Provide the (X, Y) coordinate of the cell's center where the given text is located.  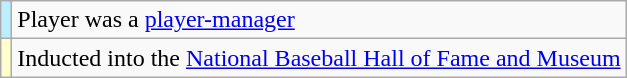
Player was a player-manager (319, 20)
Inducted into the National Baseball Hall of Fame and Museum (319, 58)
